Scan for the cell matching the given text and deliver its (X, Y) coordinate at center. 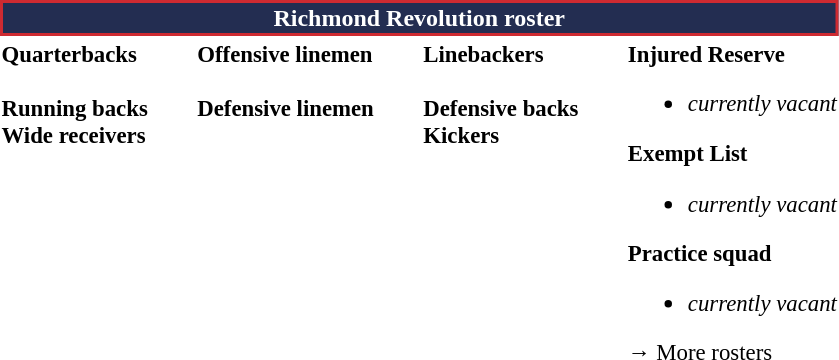
Richmond Revolution roster (419, 18)
